For the text-containing cell, return its midpoint in [x, y] coordinate format. 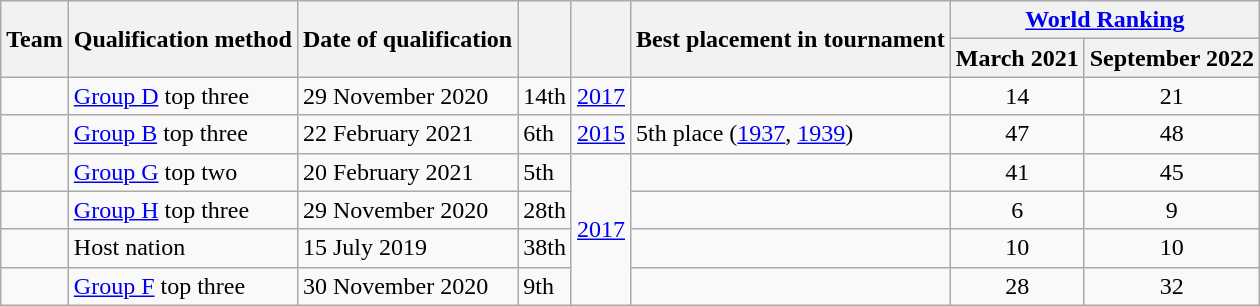
22 February 2021 [407, 134]
45 [1172, 172]
28th [545, 210]
5th place (1937, 1939) [791, 134]
41 [1017, 172]
Team [35, 39]
21 [1172, 96]
Best placement in tournament [791, 39]
9th [545, 286]
5th [545, 172]
Group B top three [182, 134]
World Ranking [1104, 20]
47 [1017, 134]
Group G top two [182, 172]
2015 [600, 134]
6 [1017, 210]
March 2021 [1017, 58]
14th [545, 96]
20 February 2021 [407, 172]
38th [545, 248]
6th [545, 134]
Host nation [182, 248]
14 [1017, 96]
Date of qualification [407, 39]
15 July 2019 [407, 248]
32 [1172, 286]
28 [1017, 286]
48 [1172, 134]
Group H top three [182, 210]
Group D top three [182, 96]
Qualification method [182, 39]
Group F top three [182, 286]
30 November 2020 [407, 286]
September 2022 [1172, 58]
9 [1172, 210]
